Scan for the cell matching the given text and deliver its [X, Y] coordinate at center. 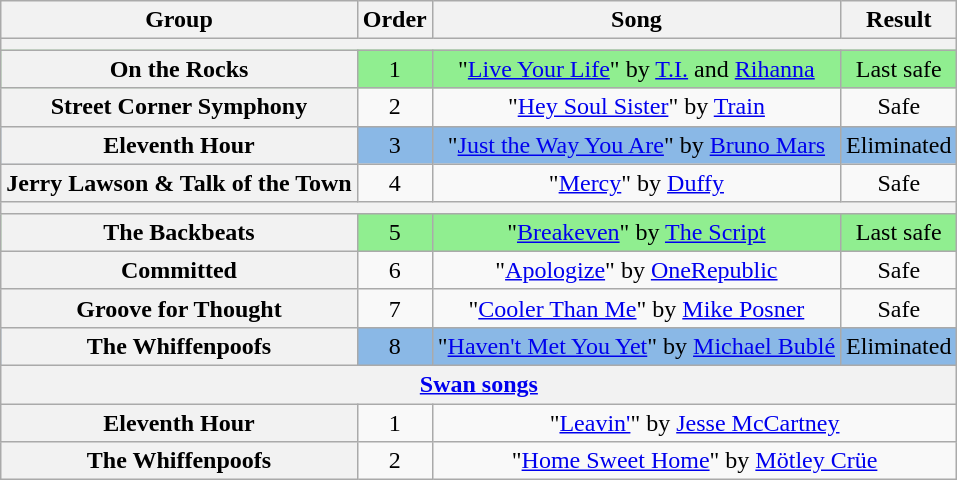
3 [394, 145]
"Cooler Than Me" by Mike Posner [636, 308]
"Leavin'" by Jesse McCartney [694, 423]
Result [899, 20]
"Mercy" by Duffy [636, 183]
"Haven't Met You Yet" by Michael Bublé [636, 346]
Song [636, 20]
On the Rocks [179, 69]
"Live Your Life" by T.I. and Rihanna [636, 69]
7 [394, 308]
The Backbeats [179, 232]
Swan songs [479, 384]
Jerry Lawson & Talk of the Town [179, 183]
4 [394, 183]
Order [394, 20]
"Home Sweet Home" by Mötley Crüe [694, 461]
6 [394, 270]
Street Corner Symphony [179, 107]
Group [179, 20]
Committed [179, 270]
8 [394, 346]
"Apologize" by OneRepublic [636, 270]
"Just the Way You Are" by Bruno Mars [636, 145]
"Hey Soul Sister" by Train [636, 107]
5 [394, 232]
"Breakeven" by The Script [636, 232]
Groove for Thought [179, 308]
